Extract the (x, y) coordinate from the center of the cell holding the provided text.  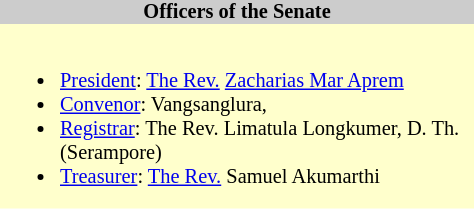
Officers of the Senate (237, 12)
